Return [X, Y] of the center of cell containing provided text 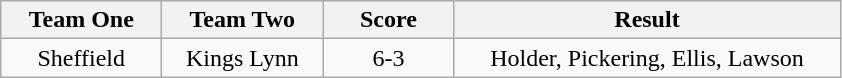
Team Two [242, 20]
Result [647, 20]
Team One [82, 20]
Holder, Pickering, Ellis, Lawson [647, 58]
6-3 [388, 58]
Sheffield [82, 58]
Kings Lynn [242, 58]
Score [388, 20]
